Locate the cell with the specified text and output its [X, Y] center coordinate. 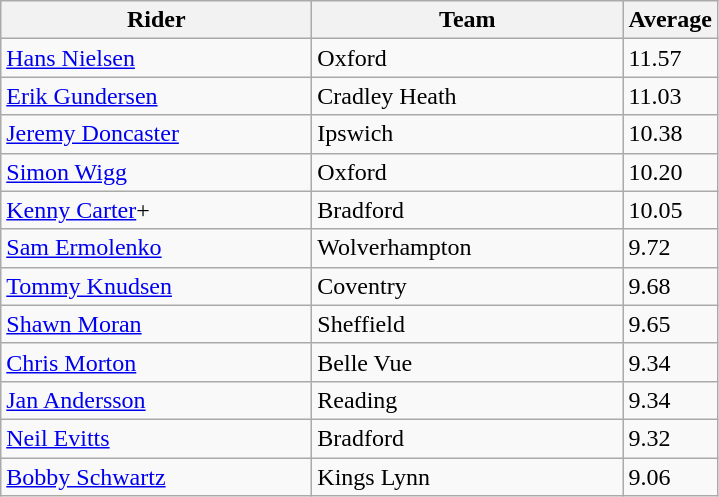
Ipswich [468, 134]
11.57 [670, 58]
Simon Wigg [156, 172]
Sheffield [468, 324]
11.03 [670, 96]
Erik Gundersen [156, 96]
Bobby Schwartz [156, 477]
Sam Ermolenko [156, 248]
Coventry [468, 286]
Wolverhampton [468, 248]
9.68 [670, 286]
9.06 [670, 477]
Average [670, 20]
9.65 [670, 324]
10.05 [670, 210]
Rider [156, 20]
Kenny Carter+ [156, 210]
Kings Lynn [468, 477]
Reading [468, 400]
9.32 [670, 438]
10.20 [670, 172]
Neil Evitts [156, 438]
Team [468, 20]
Hans Nielsen [156, 58]
10.38 [670, 134]
Chris Morton [156, 362]
9.72 [670, 248]
Tommy Knudsen [156, 286]
Jan Andersson [156, 400]
Shawn Moran [156, 324]
Cradley Heath [468, 96]
Jeremy Doncaster [156, 134]
Belle Vue [468, 362]
